Determine the (X, Y) coordinate at the center of the cell enclosing the given text.  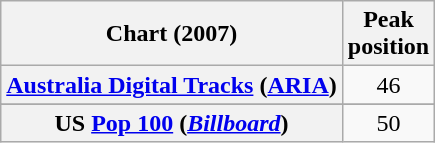
46 (388, 85)
Australia Digital Tracks (ARIA) (172, 85)
50 (388, 123)
Peakposition (388, 34)
US Pop 100 (Billboard) (172, 123)
Chart (2007) (172, 34)
